Return [X, Y] of the center of cell containing provided text 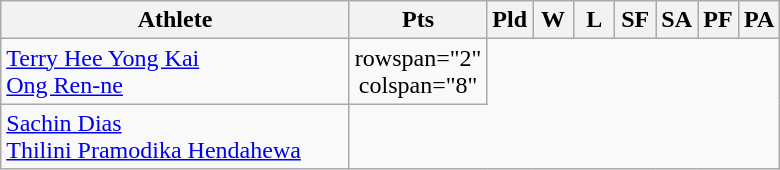
Athlete [176, 20]
Pld [510, 20]
PF [718, 20]
Pts [418, 20]
rowspan="2" colspan="8" [418, 72]
Terry Hee Yong Kai Ong Ren-ne [176, 72]
L [594, 20]
PA [760, 20]
SF [636, 20]
Sachin Dias Thilini Pramodika Hendahewa [176, 136]
SA [677, 20]
W [554, 20]
